Search for the cell housing the specified text and yield its (x, y) center coordinate. 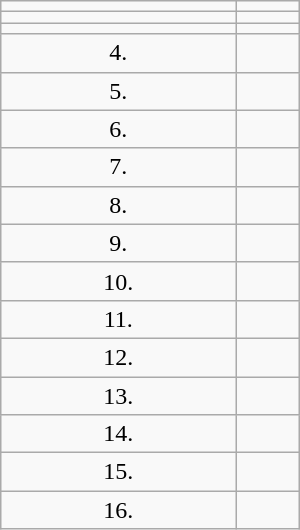
6. (118, 129)
4. (118, 53)
15. (118, 472)
11. (118, 319)
13. (118, 395)
14. (118, 434)
8. (118, 205)
7. (118, 167)
9. (118, 243)
10. (118, 281)
16. (118, 510)
12. (118, 357)
5. (118, 91)
